From the cell containing the given text, extract its center point as (X, Y) coordinate. 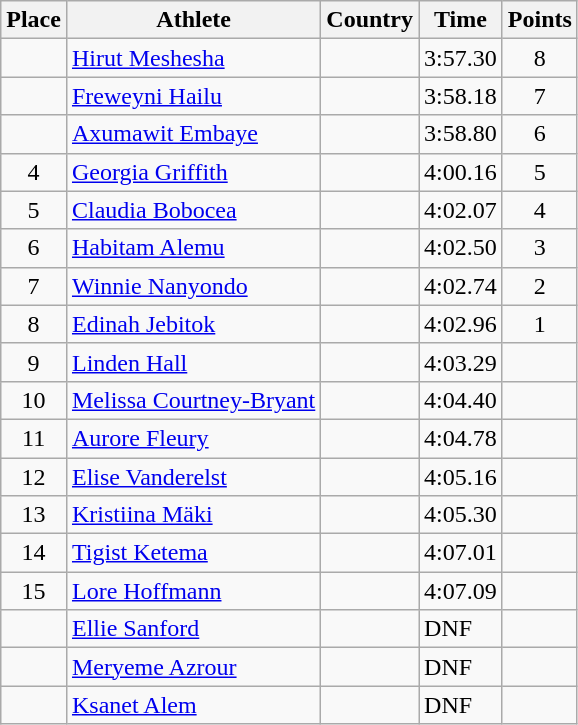
Ksanet Alem (193, 705)
Points (540, 20)
13 (34, 515)
4:05.30 (461, 515)
Hirut Meshesha (193, 58)
1 (540, 324)
14 (34, 553)
4:07.01 (461, 553)
Edinah Jebitok (193, 324)
Melissa Courtney-Bryant (193, 400)
Athlete (193, 20)
12 (34, 477)
3 (540, 248)
4:02.50 (461, 248)
Ellie Sanford (193, 629)
4:02.96 (461, 324)
15 (34, 591)
Linden Hall (193, 362)
Freweyni Hailu (193, 96)
Axumawit Embaye (193, 134)
4:02.07 (461, 210)
Country (370, 20)
10 (34, 400)
Aurore Fleury (193, 438)
Place (34, 20)
Time (461, 20)
3:58.18 (461, 96)
4:02.74 (461, 286)
3:58.80 (461, 134)
4:05.16 (461, 477)
Elise Vanderelst (193, 477)
4:04.78 (461, 438)
4:03.29 (461, 362)
Meryeme Azrour (193, 667)
4:00.16 (461, 172)
2 (540, 286)
11 (34, 438)
4:04.40 (461, 400)
Habitam Alemu (193, 248)
Lore Hoffmann (193, 591)
Tigist Ketema (193, 553)
Georgia Griffith (193, 172)
4:07.09 (461, 591)
3:57.30 (461, 58)
Kristiina Mäki (193, 515)
Winnie Nanyondo (193, 286)
Claudia Bobocea (193, 210)
9 (34, 362)
